Return the [x, y] coordinate for the center point of the cell that contains the specified text.  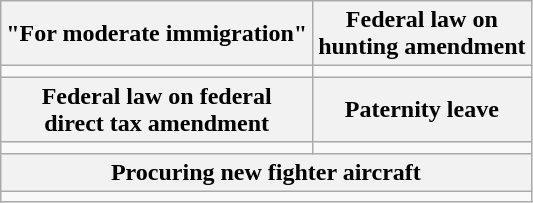
Paternity leave [422, 110]
"For moderate immigration" [157, 34]
Federal law onhunting amendment [422, 34]
Procuring new fighter aircraft [266, 172]
Federal law on federaldirect tax amendment [157, 110]
